Find where the given text appears and provide that cell's center as (x, y) coordinate. 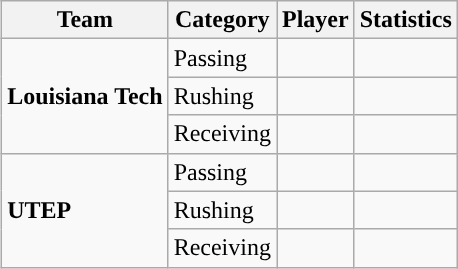
Category (222, 20)
Louisiana Tech (85, 96)
Team (85, 20)
Player (315, 20)
UTEP (85, 210)
Statistics (406, 20)
